Pinpoint the cell where the given text exists, returning its (x, y) midpoint coordinate. 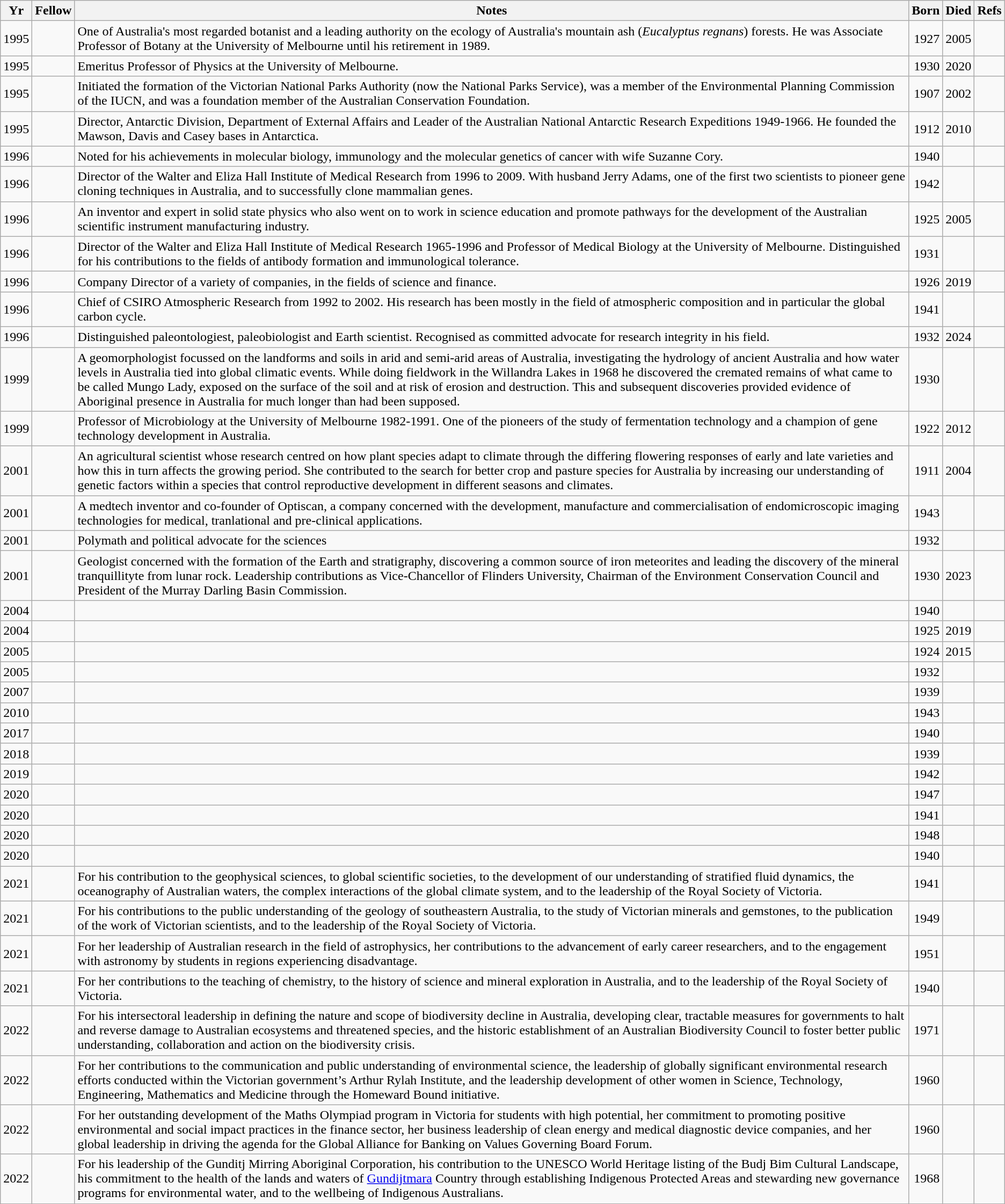
1924 (926, 651)
1931 (926, 253)
2017 (16, 733)
Yr (16, 11)
2018 (16, 753)
Emeritus Professor of Physics at the University of Melbourne. (492, 66)
1948 (926, 836)
1927 (926, 39)
2015 (959, 651)
1968 (926, 1179)
1971 (926, 1031)
1922 (926, 429)
2023 (959, 576)
2012 (959, 429)
1907 (926, 93)
Noted for his achievements in molecular biology, immunology and the molecular genetics of cancer with wife Suzanne Cory. (492, 156)
1949 (926, 918)
Born (926, 11)
2007 (16, 692)
2024 (959, 337)
1947 (926, 794)
Fellow (54, 11)
1926 (926, 281)
1911 (926, 471)
Distinguished paleontologiest, paleobiologist and Earth scientist. Recognised as committed advocate for research integrity in his field. (492, 337)
1912 (926, 129)
1951 (926, 954)
Polymath and political advocate for the sciences (492, 541)
Company Director of a variety of companies, in the fields of science and finance. (492, 281)
Notes (492, 11)
2002 (959, 93)
Refs (989, 11)
Died (959, 11)
